Find where the given text appears and provide that cell's center as (X, Y) coordinate. 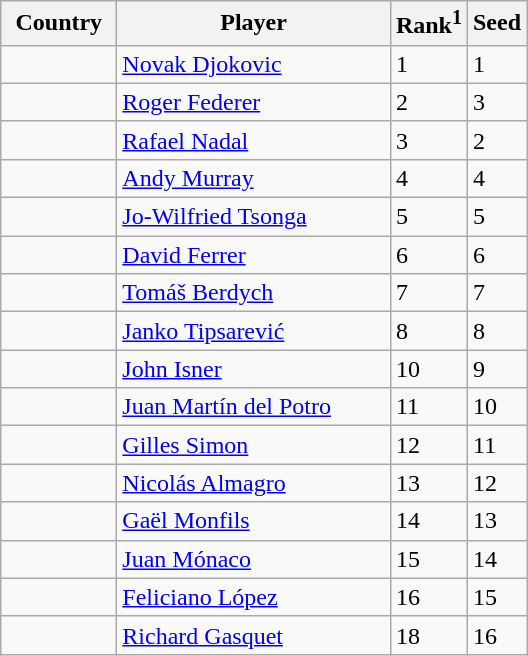
18 (428, 635)
Juan Mónaco (254, 559)
Country (59, 24)
Juan Martín del Potro (254, 407)
Janko Tipsarević (254, 331)
Tomáš Berdych (254, 293)
Feliciano López (254, 597)
Player (254, 24)
Richard Gasquet (254, 635)
Jo-Wilfried Tsonga (254, 217)
Andy Murray (254, 178)
Rafael Nadal (254, 140)
Roger Federer (254, 102)
Seed (496, 24)
Novak Djokovic (254, 64)
Nicolás Almagro (254, 483)
John Isner (254, 369)
9 (496, 369)
Gilles Simon (254, 445)
Rank1 (428, 24)
Gaël Monfils (254, 521)
David Ferrer (254, 255)
